Locate the cell with the specified text and output its (x, y) center coordinate. 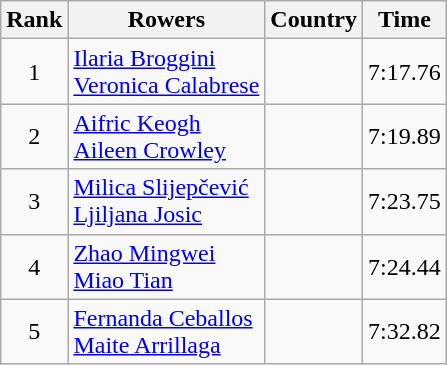
Aifric KeoghAileen Crowley (166, 136)
Zhao MingweiMiao Tian (166, 266)
7:19.89 (405, 136)
2 (34, 136)
7:17.76 (405, 72)
1 (34, 72)
7:23.75 (405, 202)
Country (314, 20)
Time (405, 20)
7:32.82 (405, 332)
Rowers (166, 20)
5 (34, 332)
Fernanda CeballosMaite Arrillaga (166, 332)
4 (34, 266)
3 (34, 202)
7:24.44 (405, 266)
Ilaria BrogginiVeronica Calabrese (166, 72)
Rank (34, 20)
Milica SlijepčevićLjiljana Josic (166, 202)
